Determine the (x, y) coordinate at the center of the cell enclosing the given text.  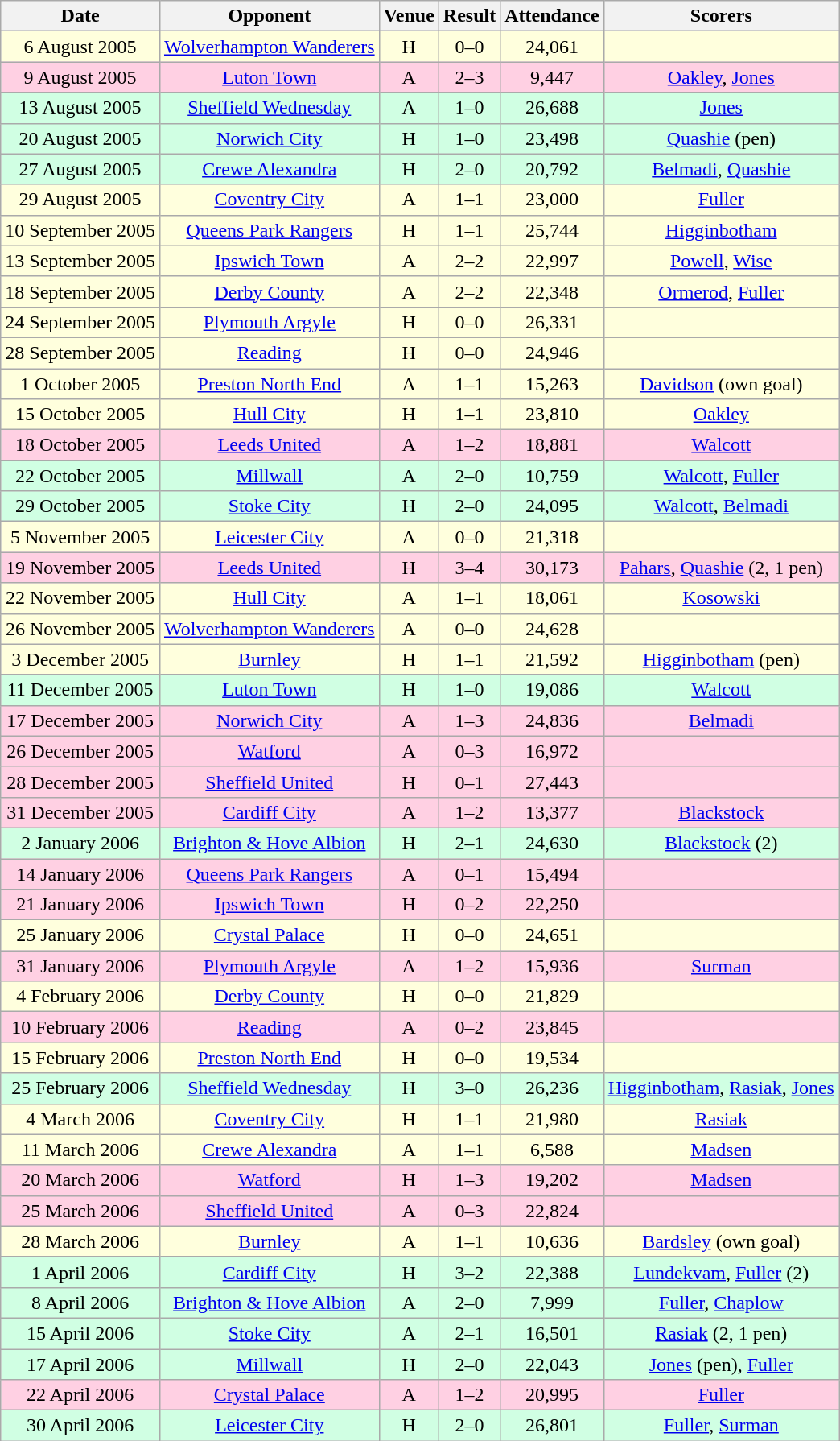
20 March 2006 (80, 1180)
21,829 (552, 997)
19,202 (552, 1180)
15,936 (552, 966)
18,881 (552, 445)
22,997 (552, 261)
1 April 2006 (80, 1272)
Jones (721, 108)
23,000 (552, 200)
24,651 (552, 935)
Result (469, 16)
18 October 2005 (80, 445)
2 January 2006 (80, 843)
2–3 (469, 77)
30,173 (552, 568)
13 August 2005 (80, 108)
26,236 (552, 1088)
20,792 (552, 169)
15,494 (552, 873)
3–4 (469, 568)
28 March 2006 (80, 1241)
9 August 2005 (80, 77)
Bardsley (own goal) (721, 1241)
8 April 2006 (80, 1303)
Jones (pen), Fuller (721, 1365)
9,447 (552, 77)
3 December 2005 (80, 659)
22 October 2005 (80, 476)
Walcott, Belmadi (721, 506)
Higginbotham (pen) (721, 659)
Fuller, Chaplow (721, 1303)
26,331 (552, 322)
7,999 (552, 1303)
6,588 (552, 1150)
Belmadi, Quashie (721, 169)
22 April 2006 (80, 1395)
Quashie (pen) (721, 138)
21 January 2006 (80, 905)
Belmadi (721, 720)
26 November 2005 (80, 629)
22 November 2005 (80, 598)
22,250 (552, 905)
30 April 2006 (80, 1426)
29 October 2005 (80, 506)
14 January 2006 (80, 873)
21,318 (552, 537)
19 November 2005 (80, 568)
20 August 2005 (80, 138)
31 January 2006 (80, 966)
24,836 (552, 720)
13 September 2005 (80, 261)
Venue (409, 16)
4 March 2006 (80, 1119)
3–2 (469, 1272)
25 January 2006 (80, 935)
Oakley, Jones (721, 77)
25 March 2006 (80, 1211)
26,688 (552, 108)
15 April 2006 (80, 1333)
10 September 2005 (80, 230)
Scorers (721, 16)
19,086 (552, 690)
26,801 (552, 1426)
24,061 (552, 47)
Powell, Wise (721, 261)
22,388 (552, 1272)
23,810 (552, 415)
27 August 2005 (80, 169)
26 December 2005 (80, 751)
11 March 2006 (80, 1150)
16,501 (552, 1333)
Rasiak (2, 1 pen) (721, 1333)
29 August 2005 (80, 200)
18,061 (552, 598)
Rasiak (721, 1119)
24,628 (552, 629)
Walcott, Fuller (721, 476)
17 December 2005 (80, 720)
17 April 2006 (80, 1365)
5 November 2005 (80, 537)
Attendance (552, 16)
21,980 (552, 1119)
Pahars, Quashie (2, 1 pen) (721, 568)
15 October 2005 (80, 415)
3–0 (469, 1088)
20,995 (552, 1395)
28 December 2005 (80, 782)
Date (80, 16)
Surman (721, 966)
18 September 2005 (80, 291)
16,972 (552, 751)
24,946 (552, 353)
27,443 (552, 782)
24 September 2005 (80, 322)
22,824 (552, 1211)
25 February 2006 (80, 1088)
11 December 2005 (80, 690)
23,498 (552, 138)
15 February 2006 (80, 1058)
19,534 (552, 1058)
Lundekvam, Fuller (2) (721, 1272)
Ormerod, Fuller (721, 291)
Blackstock (721, 812)
13,377 (552, 812)
25,744 (552, 230)
23,845 (552, 1027)
22,348 (552, 291)
21,592 (552, 659)
Higginbotham, Rasiak, Jones (721, 1088)
4 February 2006 (80, 997)
1 October 2005 (80, 384)
22,043 (552, 1365)
24,095 (552, 506)
28 September 2005 (80, 353)
6 August 2005 (80, 47)
Davidson (own goal) (721, 384)
Opponent (269, 16)
Fuller, Surman (721, 1426)
Oakley (721, 415)
10,636 (552, 1241)
Kosowski (721, 598)
10 February 2006 (80, 1027)
24,630 (552, 843)
Higginbotham (721, 230)
10,759 (552, 476)
15,263 (552, 384)
Blackstock (2) (721, 843)
31 December 2005 (80, 812)
